Output the (x, y) coordinate of the center of the cell containing the given text.  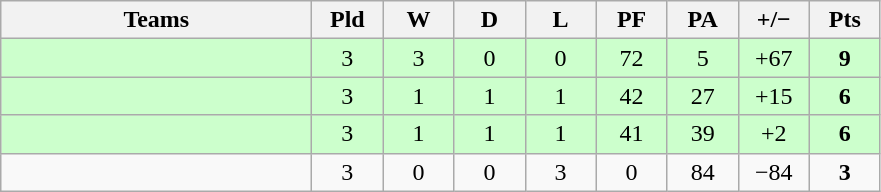
27 (702, 96)
+/− (774, 20)
+2 (774, 134)
Pld (348, 20)
9 (844, 58)
41 (632, 134)
−84 (774, 172)
PF (632, 20)
PA (702, 20)
72 (632, 58)
+15 (774, 96)
+67 (774, 58)
5 (702, 58)
L (560, 20)
Pts (844, 20)
D (490, 20)
42 (632, 96)
84 (702, 172)
W (418, 20)
Teams (156, 20)
39 (702, 134)
